Locate the cell with the specified text and output its [x, y] center coordinate. 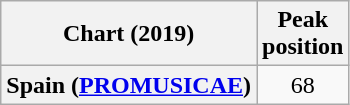
Spain (PROMUSICAE) [129, 85]
68 [303, 85]
Chart (2019) [129, 34]
Peakposition [303, 34]
